Identify which cell holds the provided text, then report its (x, y) central coordinate. 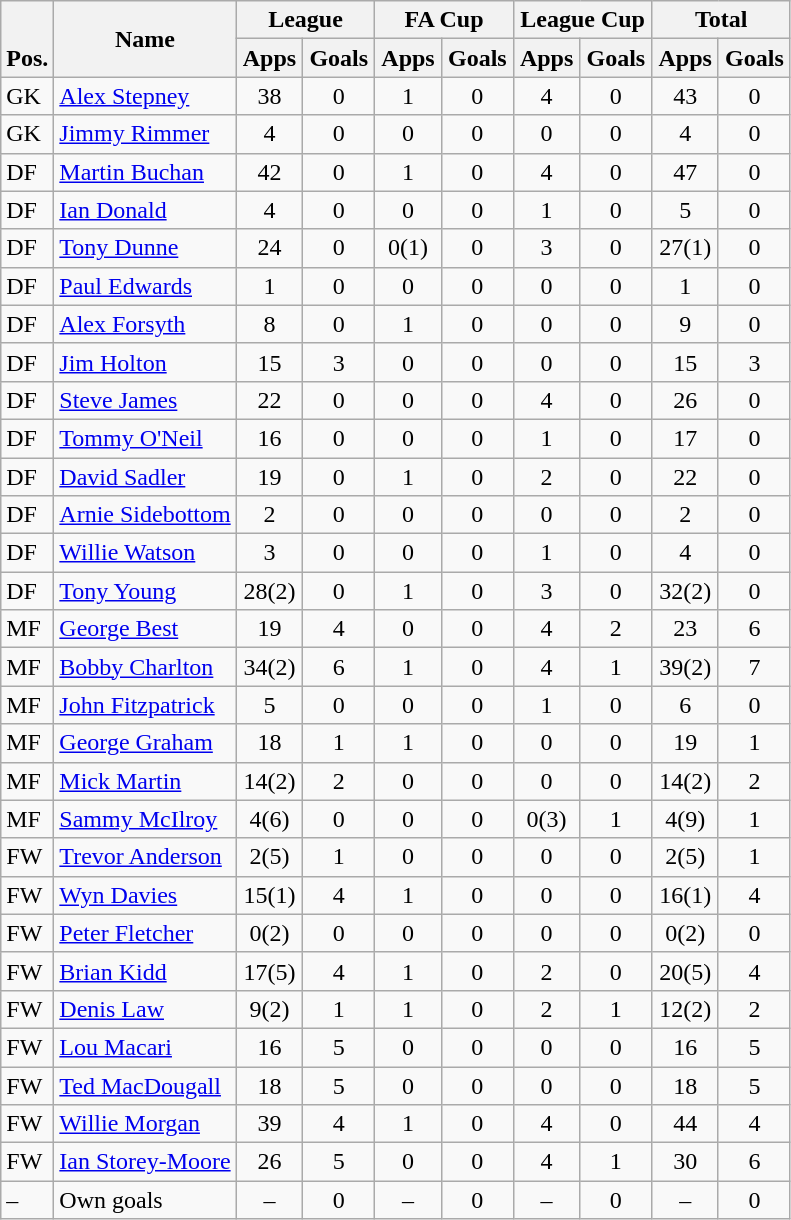
17(5) (270, 971)
Alex Forsyth (145, 324)
Wyn Davies (145, 895)
4(6) (270, 819)
28(2) (270, 591)
Tommy O'Neil (145, 438)
17 (686, 438)
Mick Martin (145, 781)
23 (686, 629)
12(2) (686, 1009)
34(2) (270, 667)
Trevor Anderson (145, 857)
47 (686, 172)
Lou Macari (145, 1047)
38 (270, 96)
39(2) (686, 667)
Bobby Charlton (145, 667)
FA Cup (444, 20)
Jim Holton (145, 362)
Ted MacDougall (145, 1085)
Steve James (145, 400)
David Sadler (145, 477)
0(3) (546, 819)
Alex Stepney (145, 96)
George Best (145, 629)
Brian Kidd (145, 971)
Paul Edwards (145, 286)
John Fitzpatrick (145, 705)
4(9) (686, 819)
27(1) (686, 248)
League Cup (582, 20)
Jimmy Rimmer (145, 134)
0(1) (408, 248)
Total (722, 20)
15(1) (270, 895)
39 (270, 1124)
9 (686, 324)
Own goals (145, 1200)
20(5) (686, 971)
16(1) (686, 895)
7 (754, 667)
Denis Law (145, 1009)
42 (270, 172)
Arnie Sidebottom (145, 515)
44 (686, 1124)
League (306, 20)
43 (686, 96)
George Graham (145, 743)
32(2) (686, 591)
8 (270, 324)
Ian Donald (145, 210)
Peter Fletcher (145, 933)
Tony Young (145, 591)
9(2) (270, 1009)
30 (686, 1162)
Willie Morgan (145, 1124)
Name (145, 39)
Tony Dunne (145, 248)
Willie Watson (145, 553)
Pos. (28, 39)
Martin Buchan (145, 172)
Ian Storey-Moore (145, 1162)
Sammy McIlroy (145, 819)
24 (270, 248)
